From the cell containing the given text, extract its center point as (x, y) coordinate. 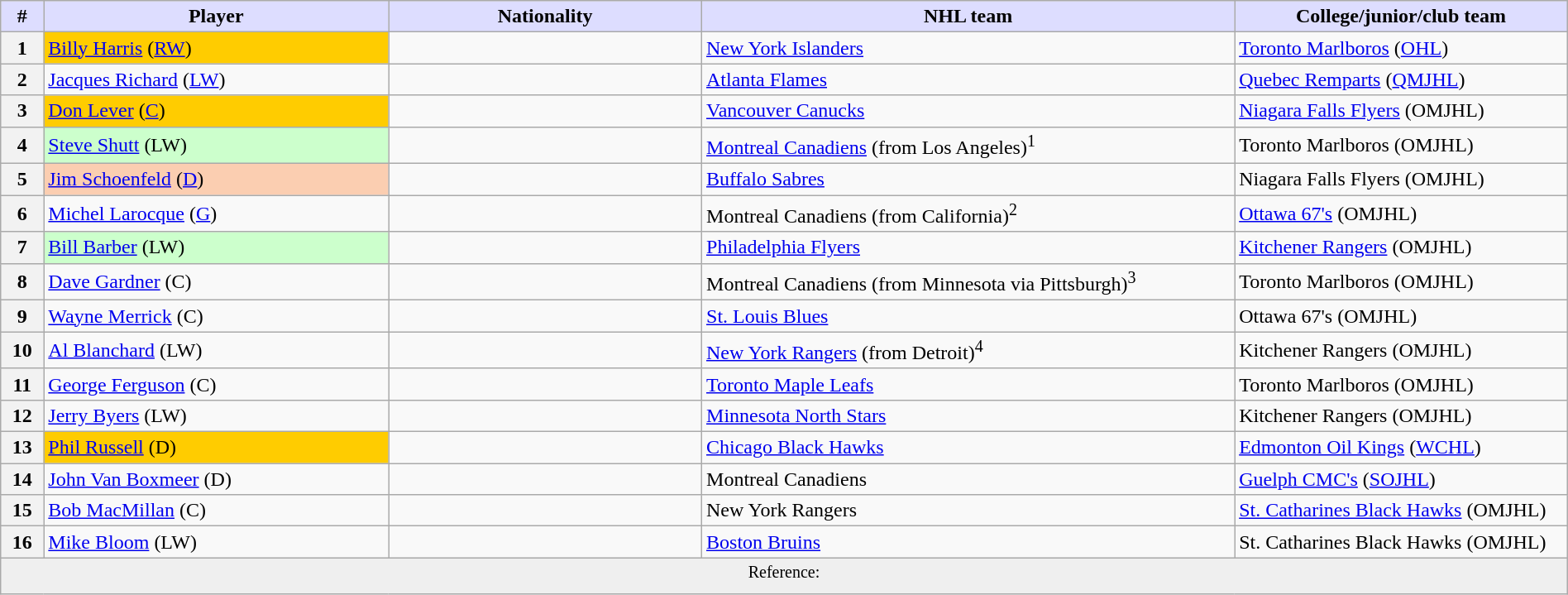
Michel Larocque (G) (217, 214)
11 (22, 384)
13 (22, 448)
New York Rangers (968, 511)
16 (22, 542)
1 (22, 48)
Player (217, 17)
7 (22, 247)
3 (22, 111)
Billy Harris (RW) (217, 48)
15 (22, 511)
Edmonton Oil Kings (WCHL) (1401, 448)
9 (22, 316)
5 (22, 180)
Al Blanchard (LW) (217, 351)
Phil Russell (D) (217, 448)
Reference: (784, 576)
Vancouver Canucks (968, 111)
Dave Gardner (C) (217, 281)
New York Rangers (from Detroit)4 (968, 351)
George Ferguson (C) (217, 384)
Boston Bruins (968, 542)
12 (22, 415)
Jim Schoenfeld (D) (217, 180)
Nationality (546, 17)
Montreal Canadiens (from California)2 (968, 214)
Toronto Maple Leafs (968, 384)
New York Islanders (968, 48)
Wayne Merrick (C) (217, 316)
Minnesota North Stars (968, 415)
College/junior/club team (1401, 17)
Chicago Black Hawks (968, 448)
Jacques Richard (LW) (217, 79)
Quebec Remparts (QMJHL) (1401, 79)
Don Lever (C) (217, 111)
Steve Shutt (LW) (217, 146)
NHL team (968, 17)
Toronto Marlboros (OHL) (1401, 48)
Bob MacMillan (C) (217, 511)
Buffalo Sabres (968, 180)
10 (22, 351)
Mike Bloom (LW) (217, 542)
Jerry Byers (LW) (217, 415)
# (22, 17)
Philadelphia Flyers (968, 247)
St. Louis Blues (968, 316)
6 (22, 214)
John Van Boxmeer (D) (217, 479)
Montreal Canadiens (from Minnesota via Pittsburgh)3 (968, 281)
Atlanta Flames (968, 79)
2 (22, 79)
Montreal Canadiens (968, 479)
8 (22, 281)
4 (22, 146)
Bill Barber (LW) (217, 247)
Montreal Canadiens (from Los Angeles)1 (968, 146)
14 (22, 479)
Guelph CMC's (SOJHL) (1401, 479)
